Capture the cell that displays the provided text and extract its (X, Y) central coordinate. 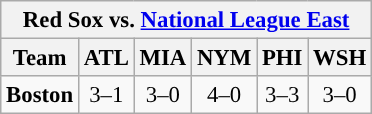
3–1 (106, 95)
MIA (162, 58)
3–3 (282, 95)
Team (40, 58)
4–0 (224, 95)
NYM (224, 58)
PHI (282, 58)
Red Sox vs. National League East (186, 20)
WSH (340, 58)
Boston (40, 95)
ATL (106, 58)
